From the cell containing the given text, extract its center point as [x, y] coordinate. 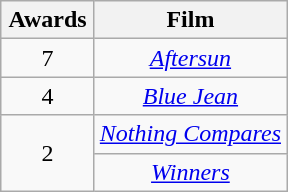
2 [48, 153]
Film [190, 20]
Awards [48, 20]
Nothing Compares [190, 134]
Winners [190, 172]
Aftersun [190, 58]
Blue Jean [190, 96]
7 [48, 58]
4 [48, 96]
